Return (X, Y) of the center of cell containing provided text 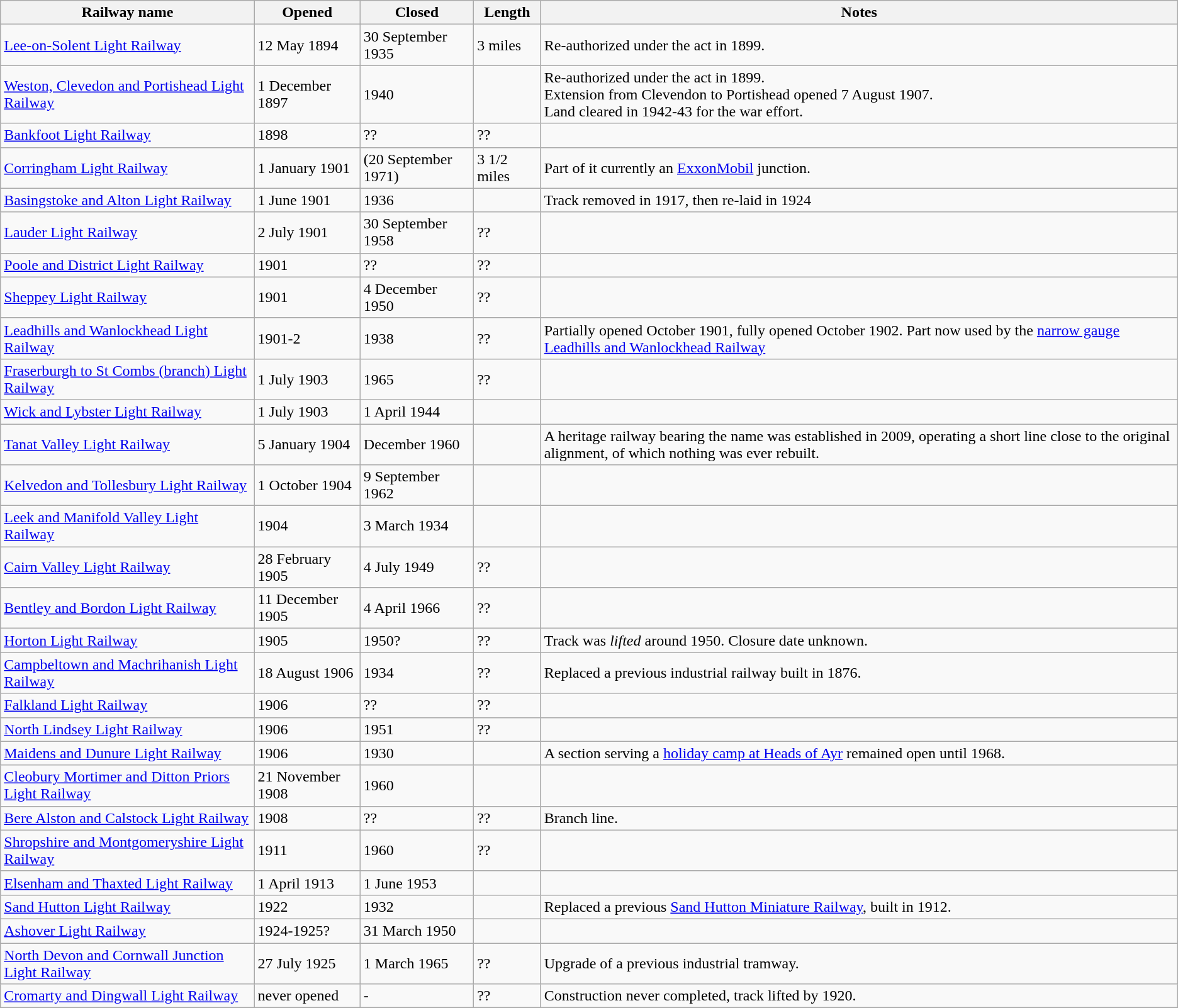
1904 (307, 526)
Horton Light Railway (127, 641)
1911 (307, 851)
- (417, 996)
Kelvedon and Tollesbury Light Railway (127, 486)
9 September 1962 (417, 486)
Sand Hutton Light Railway (127, 907)
27 July 1925 (307, 963)
3 March 1934 (417, 526)
Bankfoot Light Railway (127, 135)
1 April 1913 (307, 883)
North Devon and Cornwall Junction Light Railway (127, 963)
Ashover Light Railway (127, 931)
3 miles (507, 45)
28 February 1905 (307, 568)
Campbeltown and Machrihanish Light Railway (127, 673)
Elsenham and Thaxted Light Railway (127, 883)
Partially opened October 1901, fully opened October 1902. Part now used by the narrow gauge Leadhills and Wanlockhead Railway (859, 339)
2 July 1901 (307, 233)
1 March 1965 (417, 963)
Shropshire and Montgomeryshire Light Railway (127, 851)
Leadhills and Wanlockhead Light Railway (127, 339)
1924-1925? (307, 931)
1934 (417, 673)
Leek and Manifold Valley Light Railway (127, 526)
21 November 1908 (307, 785)
Lee-on-Solent Light Railway (127, 45)
Tanat Valley Light Railway (127, 444)
never opened (307, 996)
18 August 1906 (307, 673)
1898 (307, 135)
Railway name (127, 13)
Replaced a previous industrial railway built in 1876. (859, 673)
Poole and District Light Railway (127, 265)
31 March 1950 (417, 931)
12 May 1894 (307, 45)
1 June 1901 (307, 200)
1951 (417, 729)
1 June 1953 (417, 883)
4 April 1966 (417, 608)
Re-authorized under the act in 1899.Extension from Clevendon to Portishead opened 7 August 1907.Land cleared in 1942-43 for the war effort. (859, 94)
Maidens and Dunure Light Railway (127, 753)
A section serving a holiday camp at Heads of Ayr remained open until 1968. (859, 753)
1 December 1897 (307, 94)
Upgrade of a previous industrial tramway. (859, 963)
Bere Alston and Calstock Light Railway (127, 818)
Wick and Lybster Light Railway (127, 412)
3 1/2 miles (507, 167)
Re-authorized under the act in 1899. (859, 45)
1965 (417, 379)
December 1960 (417, 444)
1908 (307, 818)
5 January 1904 (307, 444)
Construction never completed, track lifted by 1920. (859, 996)
30 September 1935 (417, 45)
1930 (417, 753)
Bentley and Bordon Light Railway (127, 608)
Notes (859, 13)
4 July 1949 (417, 568)
1932 (417, 907)
Weston, Clevedon and Portishead Light Railway (127, 94)
Sheppey Light Railway (127, 297)
Cromarty and Dingwall Light Railway (127, 996)
Branch line. (859, 818)
Lauder Light Railway (127, 233)
1901-2 (307, 339)
Falkland Light Railway (127, 705)
Cairn Valley Light Railway (127, 568)
Part of it currently an ExxonMobil junction. (859, 167)
1 January 1901 (307, 167)
1940 (417, 94)
Fraserburgh to St Combs (branch) Light Railway (127, 379)
Cleobury Mortimer and Ditton Priors Light Railway (127, 785)
Basingstoke and Alton Light Railway (127, 200)
North Lindsey Light Railway (127, 729)
11 December 1905 (307, 608)
1 April 1944 (417, 412)
Closed (417, 13)
1936 (417, 200)
Track was lifted around 1950. Closure date unknown. (859, 641)
Replaced a previous Sand Hutton Miniature Railway, built in 1912. (859, 907)
Length (507, 13)
1 October 1904 (307, 486)
Corringham Light Railway (127, 167)
Opened (307, 13)
(20 September 1971) (417, 167)
Track removed in 1917, then re-laid in 1924 (859, 200)
30 September 1958 (417, 233)
1938 (417, 339)
1950? (417, 641)
4 December 1950 (417, 297)
1905 (307, 641)
1922 (307, 907)
